Output the (X, Y) coordinate of the center of the cell containing the given text.  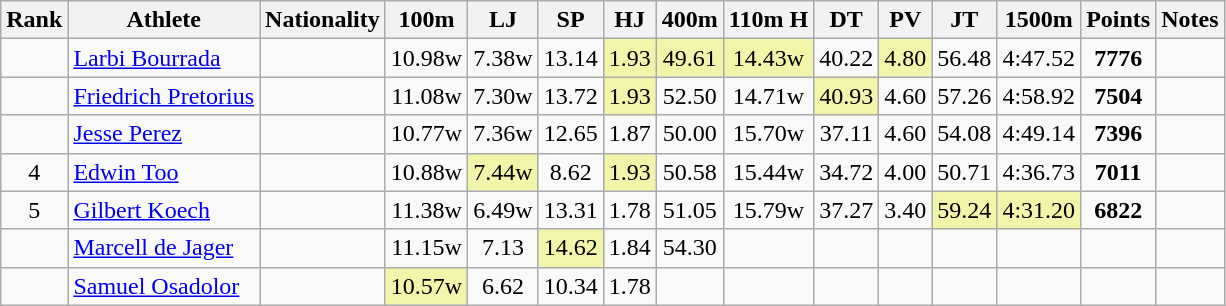
34.72 (846, 172)
4:31.20 (1039, 210)
6.62 (503, 286)
4:49.14 (1039, 134)
7.38w (503, 58)
Points (1118, 20)
JT (964, 20)
49.61 (690, 58)
Samuel Osadolor (164, 286)
11.08w (426, 96)
37.27 (846, 210)
13.31 (570, 210)
7.44w (503, 172)
PV (906, 20)
59.24 (964, 210)
50.71 (964, 172)
10.34 (570, 286)
14.43w (768, 58)
11.15w (426, 248)
12.65 (570, 134)
1.87 (630, 134)
4.00 (906, 172)
56.48 (964, 58)
37.11 (846, 134)
SP (570, 20)
50.00 (690, 134)
1500m (1039, 20)
54.08 (964, 134)
5 (34, 210)
Marcell de Jager (164, 248)
7.36w (503, 134)
100m (426, 20)
400m (690, 20)
14.62 (570, 248)
10.98w (426, 58)
1.84 (630, 248)
LJ (503, 20)
Notes (1190, 20)
11.38w (426, 210)
Rank (34, 20)
110m H (768, 20)
4:47.52 (1039, 58)
Larbi Bourrada (164, 58)
7396 (1118, 134)
15.44w (768, 172)
8.62 (570, 172)
10.88w (426, 172)
3.40 (906, 210)
7.30w (503, 96)
14.71w (768, 96)
4:58.92 (1039, 96)
40.93 (846, 96)
54.30 (690, 248)
Nationality (323, 20)
4.80 (906, 58)
Athlete (164, 20)
7011 (1118, 172)
50.58 (690, 172)
7776 (1118, 58)
HJ (630, 20)
6822 (1118, 210)
13.14 (570, 58)
6.49w (503, 210)
4:36.73 (1039, 172)
10.77w (426, 134)
Jesse Perez (164, 134)
15.79w (768, 210)
15.70w (768, 134)
52.50 (690, 96)
7504 (1118, 96)
51.05 (690, 210)
Edwin Too (164, 172)
10.57w (426, 286)
13.72 (570, 96)
Gilbert Koech (164, 210)
DT (846, 20)
4 (34, 172)
7.13 (503, 248)
40.22 (846, 58)
57.26 (964, 96)
Friedrich Pretorius (164, 96)
